Search for the cell housing the specified text and yield its (X, Y) center coordinate. 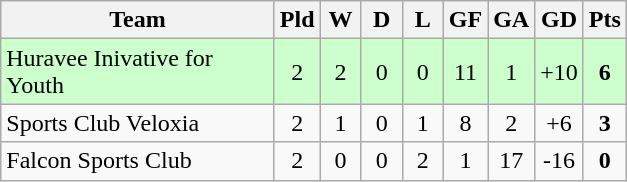
Pts (604, 20)
+6 (560, 123)
Sports Club Veloxia (138, 123)
Huravee Inivative for Youth (138, 72)
GD (560, 20)
W (340, 20)
L (422, 20)
Pld (297, 20)
6 (604, 72)
D (382, 20)
-16 (560, 161)
Team (138, 20)
Falcon Sports Club (138, 161)
GF (465, 20)
11 (465, 72)
8 (465, 123)
3 (604, 123)
17 (512, 161)
GA (512, 20)
+10 (560, 72)
